Return (X, Y) of the center of cell containing provided text 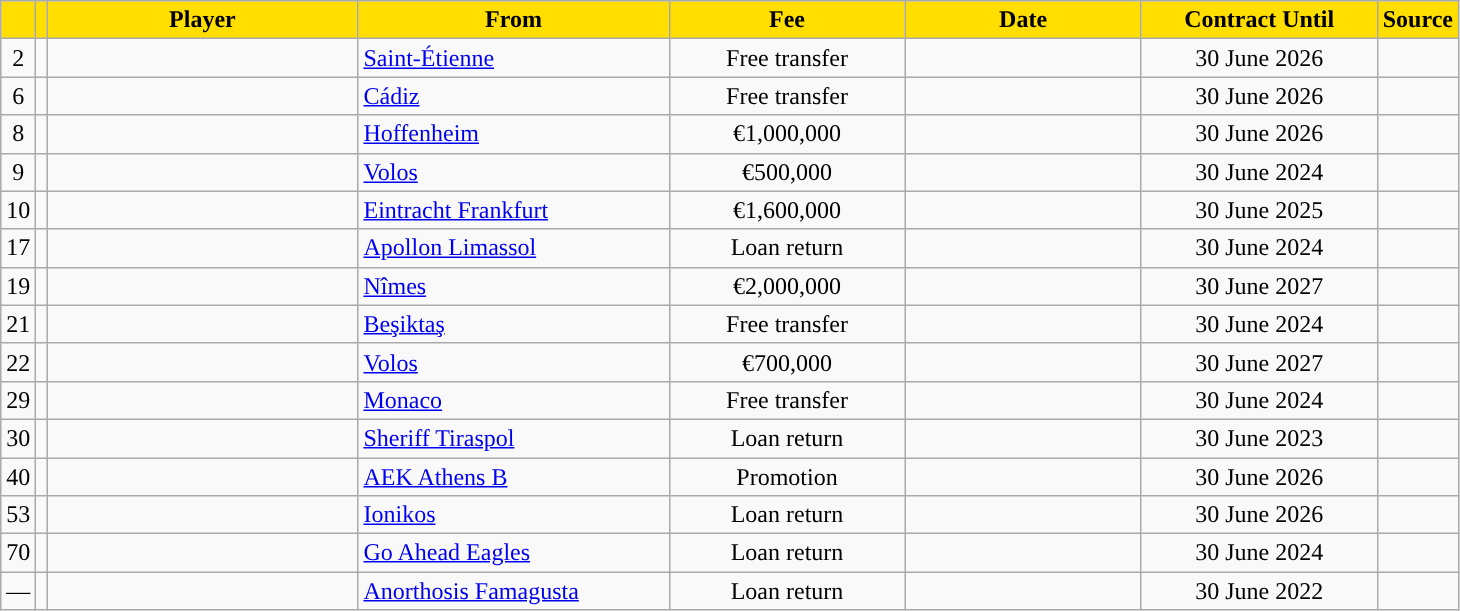
Contract Until (1259, 20)
— (18, 591)
6 (18, 96)
19 (18, 286)
€2,000,000 (787, 286)
Saint-Étienne (514, 58)
€1,000,000 (787, 134)
30 June 2022 (1259, 591)
Source (1418, 20)
22 (18, 362)
70 (18, 553)
30 (18, 438)
Eintracht Frankfurt (514, 210)
53 (18, 515)
30 June 2025 (1259, 210)
10 (18, 210)
Player (202, 20)
From (514, 20)
Beşiktaş (514, 324)
Ionikos (514, 515)
30 June 2023 (1259, 438)
Nîmes (514, 286)
Cádiz (514, 96)
2 (18, 58)
Monaco (514, 400)
9 (18, 172)
40 (18, 477)
€1,600,000 (787, 210)
Go Ahead Eagles (514, 553)
Date (1023, 20)
Fee (787, 20)
Apollon Limassol (514, 248)
Hoffenheim (514, 134)
AEK Athens B (514, 477)
17 (18, 248)
8 (18, 134)
21 (18, 324)
29 (18, 400)
Anorthosis Famagusta (514, 591)
€700,000 (787, 362)
Sheriff Tiraspol (514, 438)
Promotion (787, 477)
€500,000 (787, 172)
